Capture the cell that displays the provided text and extract its (x, y) central coordinate. 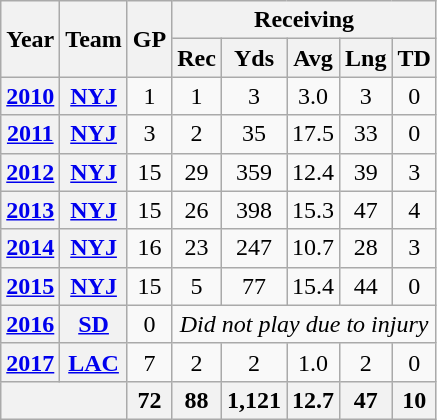
23 (197, 248)
3.0 (312, 96)
Team (94, 39)
2017 (30, 362)
26 (197, 210)
2014 (30, 248)
33 (366, 134)
Rec (197, 58)
398 (254, 210)
GP (149, 39)
7 (149, 362)
16 (149, 248)
247 (254, 248)
10.7 (312, 248)
Did not play due to injury (304, 324)
39 (366, 172)
77 (254, 286)
LAC (94, 362)
35 (254, 134)
2015 (30, 286)
5 (197, 286)
Yds (254, 58)
SD (94, 324)
TD (414, 58)
15.4 (312, 286)
Lng (366, 58)
15.3 (312, 210)
4 (414, 210)
10 (414, 400)
17.5 (312, 134)
28 (366, 248)
359 (254, 172)
72 (149, 400)
2013 (30, 210)
Avg (312, 58)
1,121 (254, 400)
2010 (30, 96)
Year (30, 39)
2012 (30, 172)
29 (197, 172)
1.0 (312, 362)
88 (197, 400)
2011 (30, 134)
12.7 (312, 400)
2016 (30, 324)
44 (366, 286)
Receiving (304, 20)
12.4 (312, 172)
